Detect which cell encompasses the target text, then output its (X, Y) center coordinate. 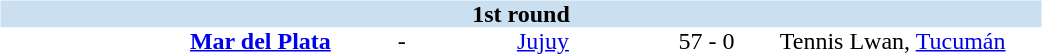
- (402, 42)
Mar del Plata (260, 42)
Jujuy (544, 42)
Tennis Lwan, Tucumán (893, 42)
57 - 0 (706, 42)
1st round (520, 14)
